Locate the cell with the specified text and output its (x, y) center coordinate. 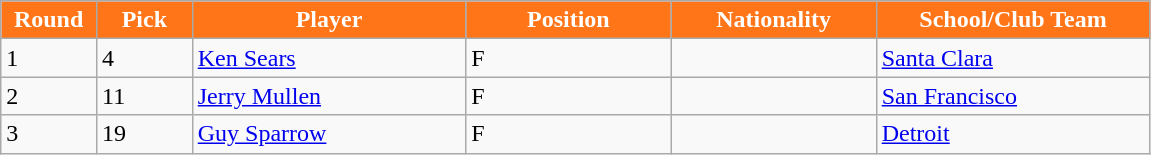
Ken Sears (329, 58)
Santa Clara (1013, 58)
Pick (144, 20)
1 (49, 58)
2 (49, 96)
School/Club Team (1013, 20)
4 (144, 58)
San Francisco (1013, 96)
Jerry Mullen (329, 96)
Position (568, 20)
3 (49, 134)
Nationality (774, 20)
Player (329, 20)
Guy Sparrow (329, 134)
Round (49, 20)
11 (144, 96)
Detroit (1013, 134)
19 (144, 134)
